Return the [X, Y] coordinate for the center point of the cell that contains the specified text.  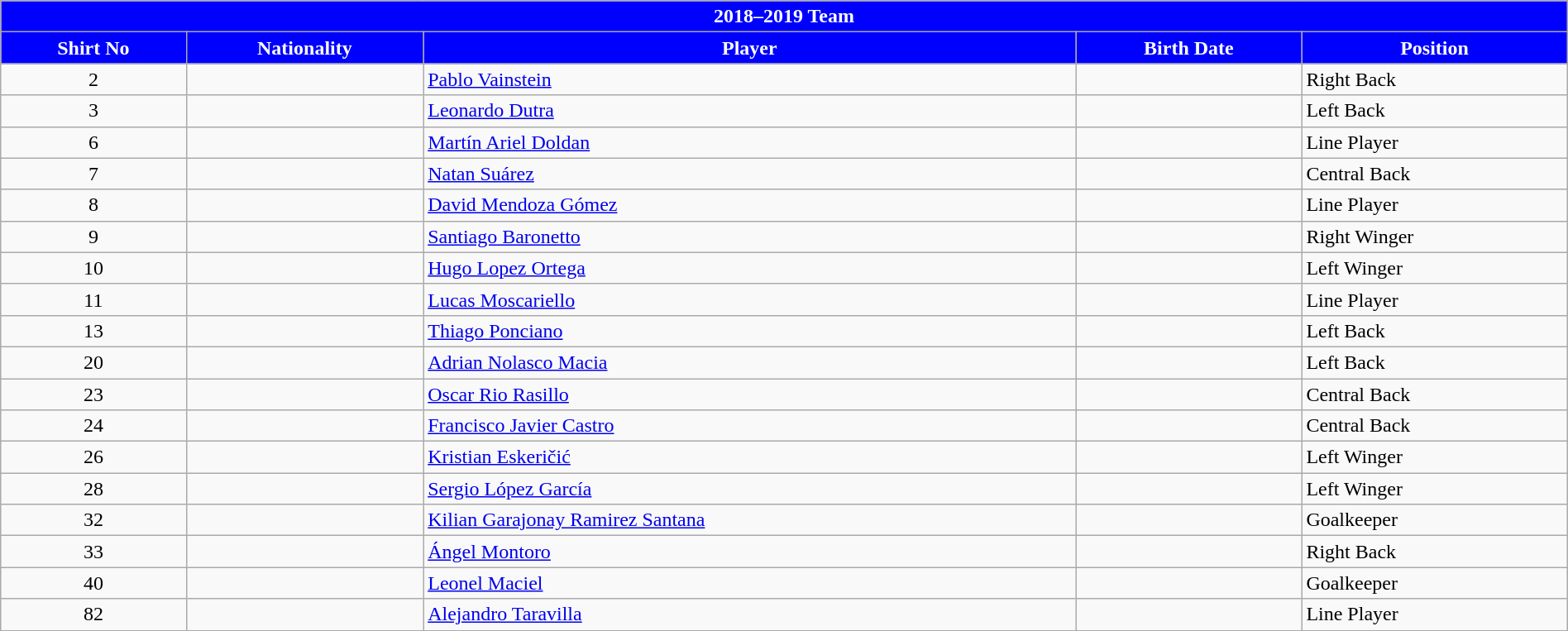
40 [93, 583]
Right Winger [1434, 237]
2018–2019 Team [784, 17]
Nationality [304, 48]
82 [93, 614]
20 [93, 362]
Oscar Rio Rasillo [749, 394]
26 [93, 457]
28 [93, 489]
33 [93, 552]
23 [93, 394]
Leonardo Dutra [749, 111]
6 [93, 142]
Shirt No [93, 48]
24 [93, 426]
7 [93, 174]
13 [93, 331]
David Mendoza Gómez [749, 205]
11 [93, 299]
Sergio López García [749, 489]
Ángel Montoro [749, 552]
Lucas Moscariello [749, 299]
3 [93, 111]
32 [93, 520]
Francisco Javier Castro [749, 426]
Position [1434, 48]
8 [93, 205]
Thiago Ponciano [749, 331]
Natan Suárez [749, 174]
Martín Ariel Doldan [749, 142]
Birth Date [1189, 48]
Hugo Lopez Ortega [749, 268]
Player [749, 48]
Kilian Garajonay Ramirez Santana [749, 520]
Leonel Maciel [749, 583]
Alejandro Taravilla [749, 614]
2 [93, 79]
Pablo Vainstein [749, 79]
Santiago Baronetto [749, 237]
Kristian Eskeričić [749, 457]
Adrian Nolasco Macia [749, 362]
10 [93, 268]
9 [93, 237]
